Scan for the cell matching the given text and deliver its [X, Y] coordinate at center. 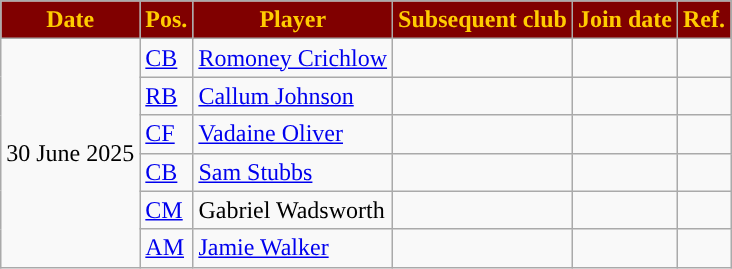
Pos. [166, 20]
Join date [624, 20]
CM [166, 210]
Romoney Crichlow [293, 58]
CF [166, 134]
Gabriel Wadsworth [293, 210]
30 June 2025 [70, 153]
Date [70, 20]
Ref. [704, 20]
Jamie Walker [293, 248]
RB [166, 96]
AM [166, 248]
Subsequent club [483, 20]
Callum Johnson [293, 96]
Sam Stubbs [293, 172]
Player [293, 20]
Vadaine Oliver [293, 134]
